For the text-containing cell, return its midpoint in [x, y] coordinate format. 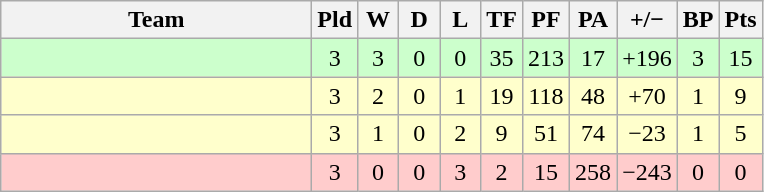
W [378, 20]
+/− [648, 20]
5 [740, 134]
−243 [648, 172]
48 [594, 96]
118 [546, 96]
74 [594, 134]
258 [594, 172]
BP [698, 20]
213 [546, 58]
PA [594, 20]
19 [502, 96]
Team [156, 20]
L [460, 20]
17 [594, 58]
TF [502, 20]
+70 [648, 96]
−23 [648, 134]
51 [546, 134]
PF [546, 20]
35 [502, 58]
D [420, 20]
Pld [335, 20]
Pts [740, 20]
+196 [648, 58]
